Find where the given text appears and provide that cell's center as [x, y] coordinate. 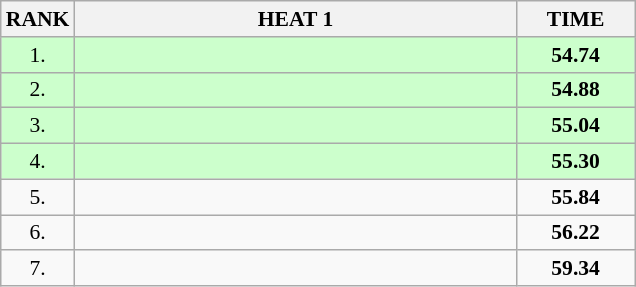
TIME [576, 19]
RANK [38, 19]
HEAT 1 [295, 19]
55.30 [576, 162]
54.74 [576, 55]
55.04 [576, 126]
6. [38, 233]
3. [38, 126]
5. [38, 197]
7. [38, 269]
4. [38, 162]
2. [38, 90]
55.84 [576, 197]
1. [38, 55]
54.88 [576, 90]
59.34 [576, 269]
56.22 [576, 233]
